Search for the cell housing the specified text and yield its (x, y) center coordinate. 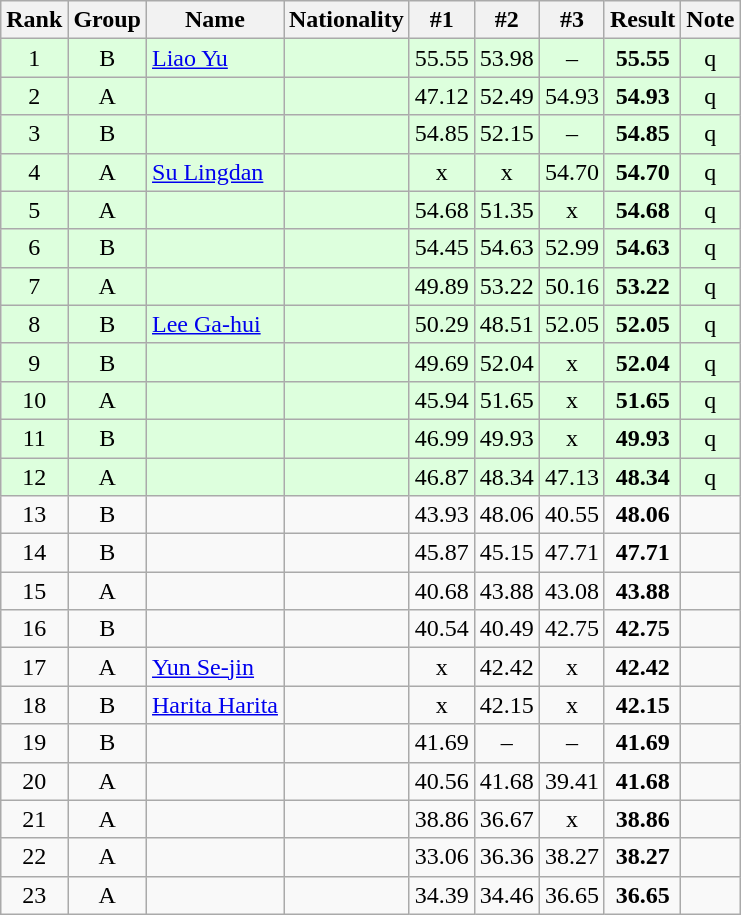
Lee Ga-hui (216, 324)
2 (34, 96)
#2 (506, 20)
6 (34, 248)
16 (34, 629)
#1 (442, 20)
20 (34, 781)
34.46 (506, 895)
51.35 (506, 210)
18 (34, 705)
49.89 (442, 286)
1 (34, 58)
43.08 (572, 591)
22 (34, 857)
14 (34, 553)
52.49 (506, 96)
9 (34, 362)
39.41 (572, 781)
Nationality (347, 20)
45.94 (442, 400)
17 (34, 667)
21 (34, 819)
36.67 (506, 819)
36.36 (506, 857)
Harita Harita (216, 705)
10 (34, 400)
#3 (572, 20)
8 (34, 324)
40.54 (442, 629)
52.99 (572, 248)
33.06 (442, 857)
13 (34, 515)
43.93 (442, 515)
5 (34, 210)
3 (34, 134)
19 (34, 743)
48.51 (506, 324)
7 (34, 286)
40.68 (442, 591)
40.55 (572, 515)
54.45 (442, 248)
12 (34, 477)
47.12 (442, 96)
Su Lingdan (216, 172)
Name (216, 20)
46.87 (442, 477)
47.13 (572, 477)
40.56 (442, 781)
Group (108, 20)
15 (34, 591)
50.16 (572, 286)
49.69 (442, 362)
40.49 (506, 629)
Note (710, 20)
Liao Yu (216, 58)
Rank (34, 20)
11 (34, 438)
53.98 (506, 58)
Result (642, 20)
34.39 (442, 895)
50.29 (442, 324)
23 (34, 895)
46.99 (442, 438)
45.15 (506, 553)
Yun Se-jin (216, 667)
52.15 (506, 134)
4 (34, 172)
45.87 (442, 553)
